Locate the cell with the specified text and output its (X, Y) center coordinate. 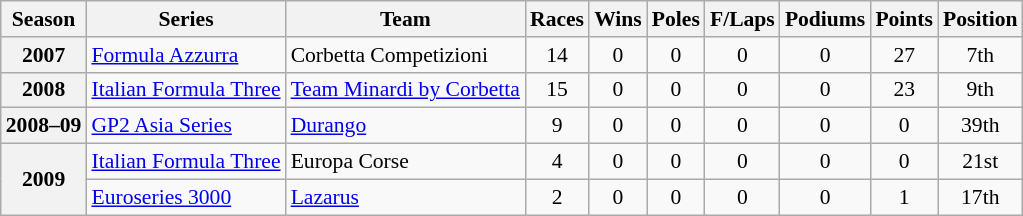
39th (980, 126)
Podiums (826, 19)
9th (980, 90)
Points (904, 19)
2007 (44, 55)
Durango (406, 126)
14 (557, 55)
Season (44, 19)
Lazarus (406, 197)
21st (980, 162)
F/Laps (742, 19)
23 (904, 90)
17th (980, 197)
Formula Azzurra (186, 55)
Team Minardi by Corbetta (406, 90)
2008 (44, 90)
2009 (44, 180)
GP2 Asia Series (186, 126)
4 (557, 162)
Corbetta Competizioni (406, 55)
Team (406, 19)
2 (557, 197)
Poles (676, 19)
1 (904, 197)
9 (557, 126)
7th (980, 55)
27 (904, 55)
Euroseries 3000 (186, 197)
2008–09 (44, 126)
Wins (618, 19)
Series (186, 19)
Europa Corse (406, 162)
15 (557, 90)
Races (557, 19)
Position (980, 19)
